Return (x, y) of the center of cell containing provided text 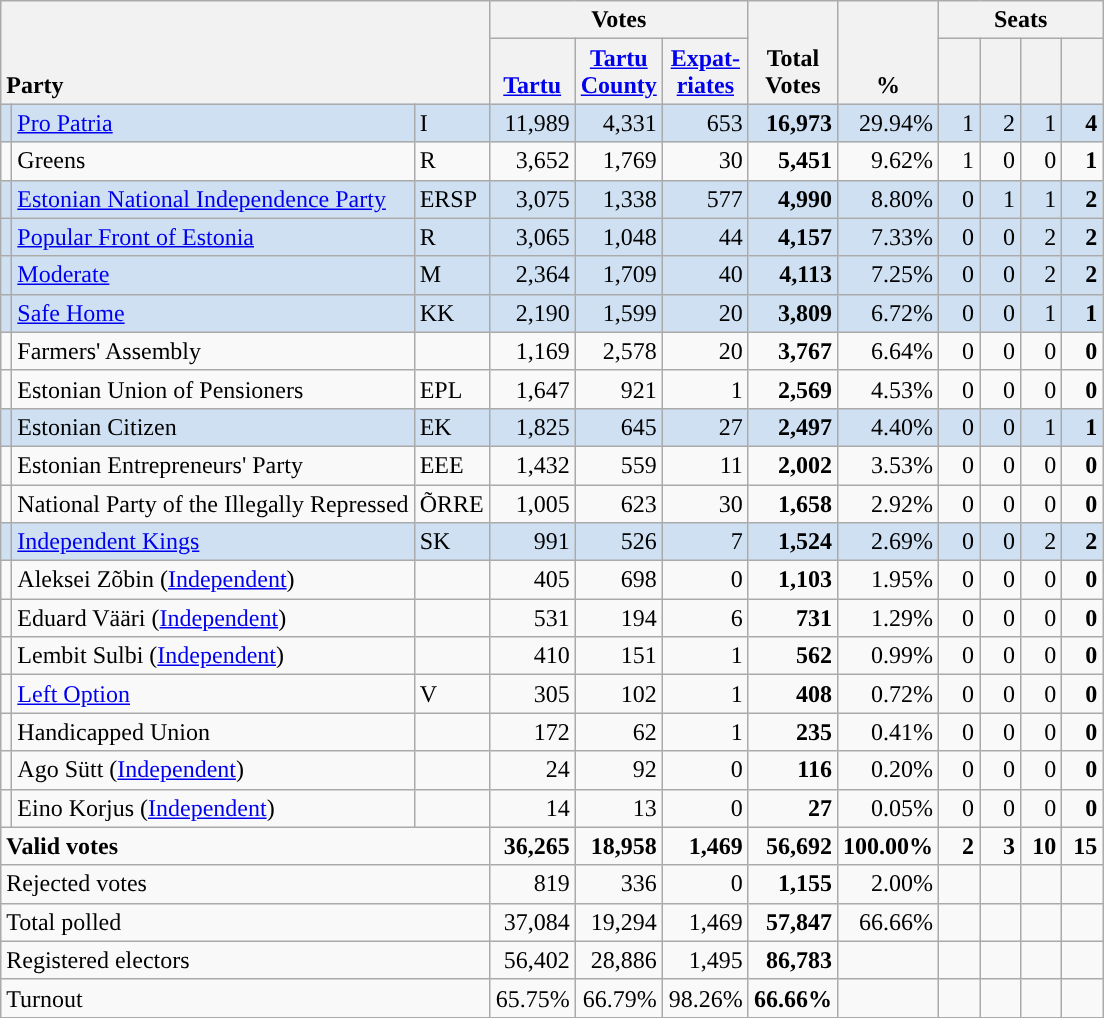
Estonian National Independence Party (213, 199)
0.99% (888, 656)
6.72% (888, 313)
100.00% (888, 846)
3,065 (532, 237)
235 (792, 732)
562 (792, 656)
151 (618, 656)
Farmers' Assembly (213, 351)
Lembit Sulbi (Independent) (213, 656)
10 (1042, 846)
2,364 (532, 275)
4,990 (792, 199)
3,767 (792, 351)
2,497 (792, 427)
4,113 (792, 275)
19,294 (618, 922)
1,769 (618, 161)
698 (618, 580)
Popular Front of Estonia (213, 237)
2,569 (792, 389)
65.75% (532, 998)
% (888, 52)
Moderate (213, 275)
3,075 (532, 199)
EPL (452, 389)
4 (1082, 123)
13 (618, 808)
405 (532, 580)
2,578 (618, 351)
6 (705, 618)
37,084 (532, 922)
Ago Sütt (Independent) (213, 770)
116 (792, 770)
0.20% (888, 770)
410 (532, 656)
1.29% (888, 618)
194 (618, 618)
6.64% (888, 351)
1,005 (532, 503)
2,190 (532, 313)
56,402 (532, 960)
Left Option (213, 694)
18,958 (618, 846)
Safe Home (213, 313)
44 (705, 237)
1.95% (888, 580)
16,973 (792, 123)
526 (618, 542)
98.26% (705, 998)
11,989 (532, 123)
1,495 (705, 960)
Independent Kings (213, 542)
645 (618, 427)
623 (618, 503)
4.40% (888, 427)
921 (618, 389)
ÕRRE (452, 503)
28,886 (618, 960)
8.80% (888, 199)
102 (618, 694)
86,783 (792, 960)
Handicapped Union (213, 732)
Eduard Vääri (Independent) (213, 618)
Rejected votes (245, 884)
2.69% (888, 542)
0.05% (888, 808)
7.33% (888, 237)
SK (452, 542)
4,157 (792, 237)
KK (452, 313)
Expat- riates (705, 72)
Tartu (532, 72)
Pro Patria (213, 123)
Greens (213, 161)
408 (792, 694)
1,169 (532, 351)
2,002 (792, 465)
62 (618, 732)
1,658 (792, 503)
7.25% (888, 275)
Tartu County (618, 72)
Estonian Union of Pensioners (213, 389)
Seats (1021, 20)
172 (532, 732)
Total Votes (792, 52)
Estonian Entrepreneurs' Party (213, 465)
3,809 (792, 313)
1,524 (792, 542)
2.92% (888, 503)
531 (532, 618)
3 (1000, 846)
0.41% (888, 732)
819 (532, 884)
1,155 (792, 884)
5,451 (792, 161)
Registered electors (245, 960)
305 (532, 694)
I (452, 123)
577 (705, 199)
1,048 (618, 237)
Valid votes (245, 846)
92 (618, 770)
Party (245, 52)
336 (618, 884)
14 (532, 808)
National Party of the Illegally Repressed (213, 503)
11 (705, 465)
15 (1082, 846)
66.79% (618, 998)
1,103 (792, 580)
Total polled (245, 922)
29.94% (888, 123)
9.62% (888, 161)
V (452, 694)
4,331 (618, 123)
1,825 (532, 427)
EK (452, 427)
559 (618, 465)
24 (532, 770)
1,338 (618, 199)
0.72% (888, 694)
36,265 (532, 846)
40 (705, 275)
Aleksei Zõbin (Independent) (213, 580)
56,692 (792, 846)
1,709 (618, 275)
M (452, 275)
7 (705, 542)
Turnout (245, 998)
1,599 (618, 313)
991 (532, 542)
4.53% (888, 389)
Estonian Citizen (213, 427)
Eino Korjus (Independent) (213, 808)
Votes (618, 20)
3.53% (888, 465)
1,647 (532, 389)
EEE (452, 465)
3,652 (532, 161)
1,432 (532, 465)
653 (705, 123)
2.00% (888, 884)
ERSP (452, 199)
731 (792, 618)
57,847 (792, 922)
